Determine the [x, y] coordinate at the center of the cell enclosing the given text.  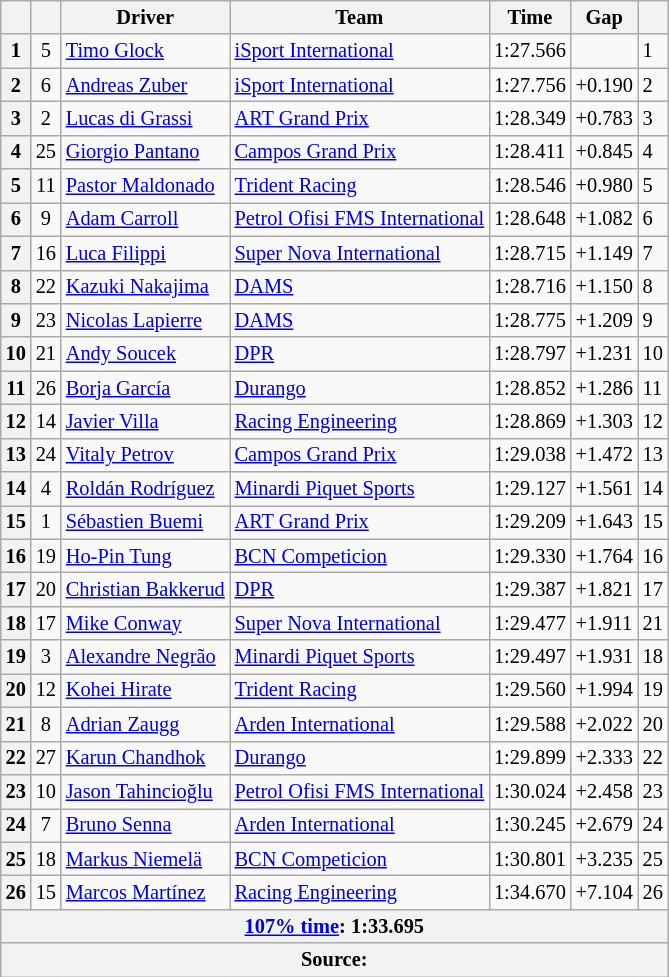
Adam Carroll [146, 219]
Kazuki Nakajima [146, 287]
+1.303 [604, 421]
+1.149 [604, 253]
1:28.869 [530, 421]
+2.679 [604, 825]
Ho-Pin Tung [146, 556]
+1.931 [604, 657]
1:29.127 [530, 489]
+1.231 [604, 354]
1:28.648 [530, 219]
1:29.038 [530, 455]
Team [360, 17]
Adrian Zaugg [146, 724]
1:28.349 [530, 118]
1:29.899 [530, 758]
+2.333 [604, 758]
27 [46, 758]
+0.190 [604, 85]
+1.472 [604, 455]
Time [530, 17]
1:28.852 [530, 388]
Sébastien Buemi [146, 522]
+0.845 [604, 152]
Kohei Hirate [146, 690]
1:30.801 [530, 859]
Roldán Rodríguez [146, 489]
+1.561 [604, 489]
1:29.330 [530, 556]
+1.764 [604, 556]
+2.022 [604, 724]
+7.104 [604, 892]
+3.235 [604, 859]
Javier Villa [146, 421]
Borja García [146, 388]
1:28.716 [530, 287]
1:29.560 [530, 690]
1:29.477 [530, 623]
+1.643 [604, 522]
1:28.411 [530, 152]
+0.980 [604, 186]
Luca Filippi [146, 253]
Source: [334, 960]
Giorgio Pantano [146, 152]
+1.994 [604, 690]
Pastor Maldonado [146, 186]
Timo Glock [146, 51]
Karun Chandhok [146, 758]
Bruno Senna [146, 825]
Marcos Martínez [146, 892]
+2.458 [604, 791]
1:28.546 [530, 186]
1:30.245 [530, 825]
Christian Bakkerud [146, 589]
1:27.566 [530, 51]
1:28.715 [530, 253]
Andreas Zuber [146, 85]
1:28.797 [530, 354]
1:29.497 [530, 657]
Andy Soucek [146, 354]
Jason Tahincioğlu [146, 791]
Alexandre Negrão [146, 657]
+0.783 [604, 118]
Mike Conway [146, 623]
1:28.775 [530, 320]
+1.286 [604, 388]
Gap [604, 17]
107% time: 1:33.695 [334, 926]
+1.150 [604, 287]
Driver [146, 17]
1:29.209 [530, 522]
Lucas di Grassi [146, 118]
1:29.588 [530, 724]
1:34.670 [530, 892]
1:30.024 [530, 791]
1:27.756 [530, 85]
+1.209 [604, 320]
1:29.387 [530, 589]
+1.911 [604, 623]
Nicolas Lapierre [146, 320]
+1.821 [604, 589]
+1.082 [604, 219]
Vitaly Petrov [146, 455]
Markus Niemelä [146, 859]
